Identify which cell holds the provided text, then report its [X, Y] central coordinate. 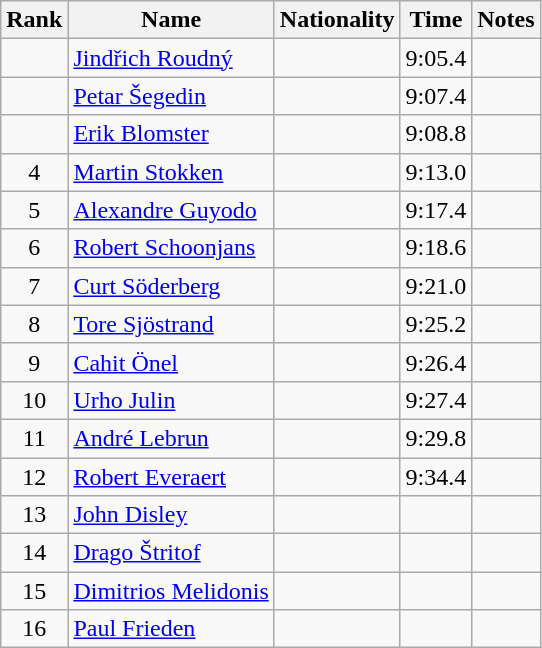
11 [34, 438]
Robert Schoonjans [171, 248]
9 [34, 362]
10 [34, 400]
Time [436, 20]
Name [171, 20]
Cahit Önel [171, 362]
Rank [34, 20]
Tore Sjöstrand [171, 324]
Drago Štritof [171, 553]
Alexandre Guyodo [171, 210]
9:29.8 [436, 438]
5 [34, 210]
Petar Šegedin [171, 96]
Notes [506, 20]
9:26.4 [436, 362]
Erik Blomster [171, 134]
9:21.0 [436, 286]
4 [34, 172]
14 [34, 553]
John Disley [171, 515]
6 [34, 248]
Curt Söderberg [171, 286]
12 [34, 477]
9:07.4 [436, 96]
15 [34, 591]
9:08.8 [436, 134]
7 [34, 286]
9:27.4 [436, 400]
Robert Everaert [171, 477]
Paul Frieden [171, 629]
9:18.6 [436, 248]
Jindřich Roudný [171, 58]
9:17.4 [436, 210]
8 [34, 324]
Urho Julin [171, 400]
Nationality [337, 20]
Dimitrios Melidonis [171, 591]
9:05.4 [436, 58]
André Lebrun [171, 438]
9:13.0 [436, 172]
9:34.4 [436, 477]
Martin Stokken [171, 172]
9:25.2 [436, 324]
16 [34, 629]
13 [34, 515]
